Extract the [X, Y] coordinate from the center of the cell holding the provided text.  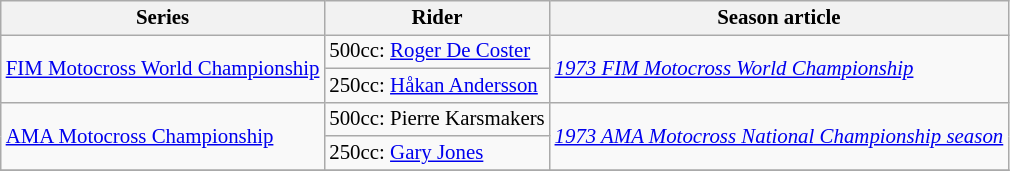
AMA Motocross Championship [163, 136]
250cc: Håkan Andersson [436, 85]
FIM Motocross World Championship [163, 68]
250cc: Gary Jones [436, 153]
500cc: Roger De Coster [436, 51]
Series [163, 18]
1973 FIM Motocross World Championship [780, 68]
Rider [436, 18]
500cc: Pierre Karsmakers [436, 119]
1973 AMA Motocross National Championship season [780, 136]
Season article [780, 18]
